Provide the [X, Y] coordinate of the cell's center where the given text is located.  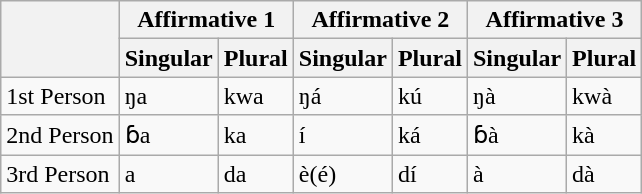
da [256, 173]
Affirmative 3 [554, 20]
dí [430, 173]
ŋá [342, 96]
kà [604, 135]
ka [256, 135]
è(é) [342, 173]
ká [430, 135]
Affirmative 2 [380, 20]
à [516, 173]
ŋà [516, 96]
ɓa [168, 135]
a [168, 173]
Affirmative 1 [206, 20]
2nd Person [60, 135]
ɓà [516, 135]
kwa [256, 96]
dà [604, 173]
kú [430, 96]
1st Person [60, 96]
í [342, 135]
ŋa [168, 96]
3rd Person [60, 173]
kwà [604, 96]
